Provide the (X, Y) coordinate of the cell's center where the given text is located.  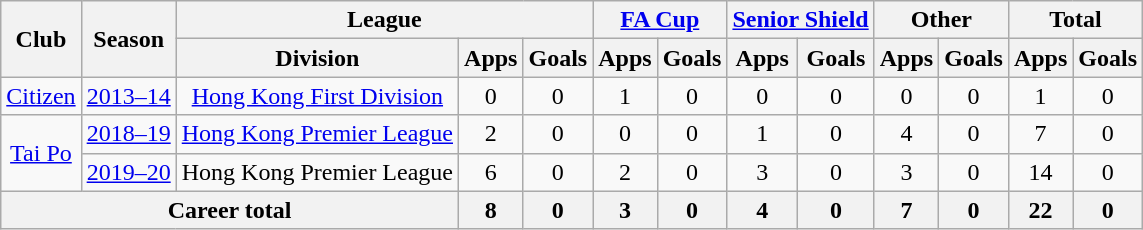
Division (317, 58)
Citizen (41, 96)
Club (41, 39)
2013–14 (128, 96)
14 (1040, 172)
Hong Kong First Division (317, 96)
League (384, 20)
2019–20 (128, 172)
Total (1075, 20)
Other (941, 20)
Career total (230, 210)
8 (491, 210)
Senior Shield (800, 20)
22 (1040, 210)
6 (491, 172)
Season (128, 39)
2018–19 (128, 134)
FA Cup (660, 20)
Tai Po (41, 153)
